Detect which cell encompasses the target text, then output its (x, y) center coordinate. 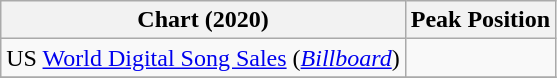
Peak Position (480, 20)
US World Digital Song Sales (Billboard) (203, 58)
Chart (2020) (203, 20)
